Locate the cell with the specified text and output its (x, y) center coordinate. 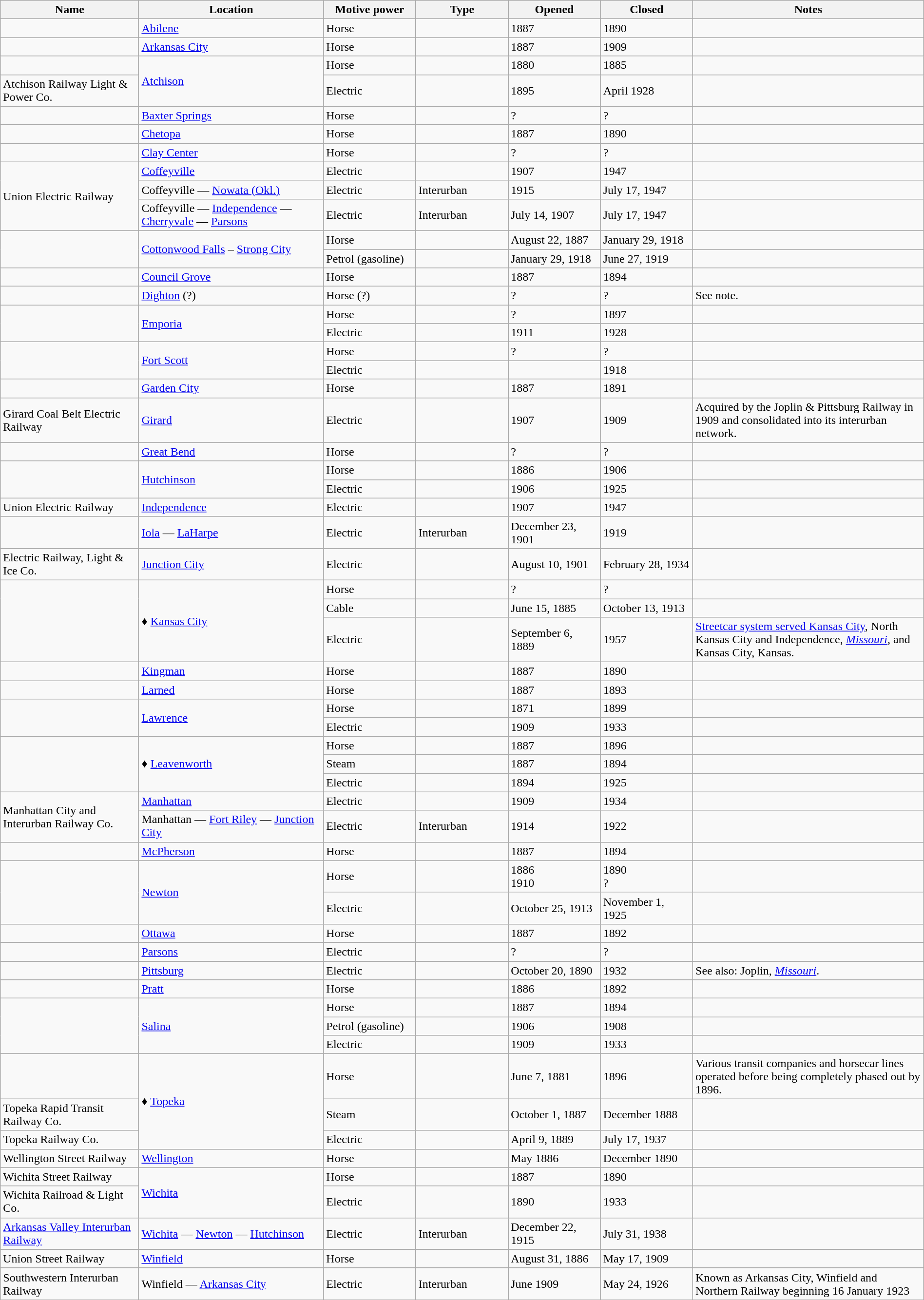
1871 (555, 708)
1895 (555, 91)
1899 (646, 708)
Wellington Street Railway (70, 1158)
1922 (646, 826)
August 10, 1901 (555, 564)
Opened (555, 10)
Winfield ― Arkansas City (231, 1283)
Horse (?) (369, 296)
Wichita ― Newton ― Hutchinson (231, 1234)
Southwestern Interurban Railway (70, 1283)
April 9, 1889 (555, 1140)
Newton (231, 892)
April 1928 (646, 91)
Larned (231, 690)
June 7, 1881 (555, 1076)
July 31, 1938 (646, 1234)
July 14, 1907 (555, 214)
Dighton (?) (231, 296)
Manhattan City and Interurban Railway Co. (70, 817)
18861910 (555, 876)
Kingman (231, 671)
Baxter Springs (231, 115)
Wichita Street Railway (70, 1177)
♦ Leavenworth (231, 764)
Wichita Railroad & Light Co. (70, 1202)
Manhattan (231, 801)
August 31, 1886 (555, 1259)
Clay Center (231, 153)
Garden City (231, 388)
1880 (555, 65)
Council Grove (231, 277)
Chetopa (231, 134)
Emporia (231, 324)
Ottawa (231, 933)
May 17, 1909 (646, 1259)
Wellington (231, 1158)
1915 (555, 190)
Girard (231, 420)
Electric Railway, Light & Ice Co. (70, 564)
Acquired by the Joplin & Pittsburg Railway in 1909 and consolidated into its interurban network. (808, 420)
November 1, 1925 (646, 908)
See also: Joplin, Missouri. (808, 970)
August 22, 1887 (555, 240)
See note. (808, 296)
Known as Arkansas City, Winfield and Northern Railway beginning 16 January 1923 (808, 1283)
Location (231, 10)
Abilene (231, 28)
1928 (646, 333)
Closed (646, 10)
December 1890 (646, 1158)
Name (70, 10)
1908 (646, 1026)
1918 (646, 370)
Wichita (231, 1193)
♦ Kansas City (231, 621)
October 13, 1913 (646, 608)
June 15, 1885 (555, 608)
Motive power (369, 10)
December 22, 1915 (555, 1234)
December 23, 1901 (555, 532)
Girard Coal Belt Electric Railway (70, 420)
1919 (646, 532)
October 1, 1887 (555, 1115)
Atchison (231, 81)
Parsons (231, 952)
Hutchinson (231, 479)
1911 (555, 333)
1891 (646, 388)
Coffeyville ― Nowata (Okl.) (231, 190)
Arkansas Valley Interurban Railway (70, 1234)
September 6, 1889 (555, 640)
Lawrence (231, 718)
♦ Topeka (231, 1101)
Coffeyville ― Independence ― Cherryvale ― Parsons (231, 214)
1914 (555, 826)
Pratt (231, 989)
October 25, 1913 (555, 908)
Winfield (231, 1259)
Manhattan ― Fort Riley ― Junction City (231, 826)
1934 (646, 801)
Topeka Rapid Transit Railway Co. (70, 1115)
Independence (231, 507)
Coffeyville (231, 171)
Various transit companies and horsecar lines operated before being completely phased out by 1896. (808, 1076)
McPherson (231, 851)
1893 (646, 690)
June 1909 (555, 1283)
Junction City (231, 564)
May 1886 (555, 1158)
Notes (808, 10)
1890? (646, 876)
Arkansas City (231, 47)
Fort Scott (231, 361)
October 20, 1890 (555, 970)
Cottonwood Falls – Strong City (231, 249)
Great Bend (231, 452)
Streetcar system served Kansas City, North Kansas City and Independence, Missouri, and Kansas City, Kansas. (808, 640)
Type (462, 10)
June 27, 1919 (646, 259)
Pittsburg (231, 970)
1957 (646, 640)
Topeka Railway Co. (70, 1140)
1932 (646, 970)
Atchison Railway Light & Power Co. (70, 91)
Cable (369, 608)
Iola ― LaHarpe (231, 532)
May 24, 1926 (646, 1283)
1885 (646, 65)
February 28, 1934 (646, 564)
1897 (646, 314)
December 1888 (646, 1115)
July 17, 1937 (646, 1140)
Union Street Railway (70, 1259)
Salina (231, 1026)
